From the cell containing the given text, extract its center point as (x, y) coordinate. 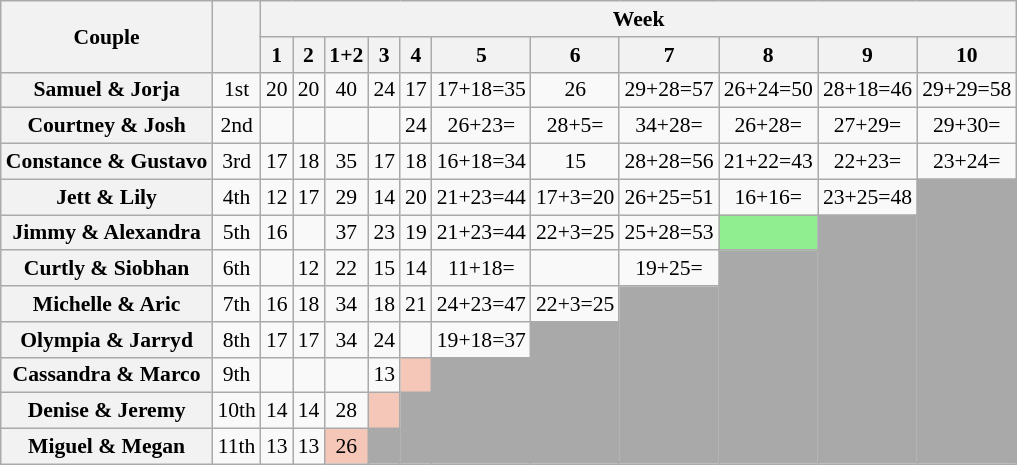
9th (236, 375)
24+23=47 (482, 304)
Couple (107, 36)
7th (236, 304)
16+18=34 (482, 162)
17+18=35 (482, 90)
Michelle & Aric (107, 304)
10 (966, 55)
40 (346, 90)
28 (346, 411)
Constance & Gustavo (107, 162)
Week (638, 19)
21 (416, 304)
27+29= (868, 126)
1 (277, 55)
1+2 (346, 55)
2nd (236, 126)
25+28=53 (668, 233)
35 (346, 162)
Denise & Jeremy (107, 411)
16+16= (768, 197)
19+18=37 (482, 340)
29+28=57 (668, 90)
3 (384, 55)
22 (346, 269)
5 (482, 55)
17+3=20 (575, 197)
28+28=56 (668, 162)
23+24= (966, 162)
26+23= (482, 126)
Samuel & Jorja (107, 90)
26+28= (768, 126)
29 (346, 197)
21+22=43 (768, 162)
4th (236, 197)
8th (236, 340)
10th (236, 411)
Jimmy & Alexandra (107, 233)
Curtly & Siobhan (107, 269)
Jett & Lily (107, 197)
8 (768, 55)
6th (236, 269)
Olympia & Jarryd (107, 340)
7 (668, 55)
22+23= (868, 162)
4 (416, 55)
Cassandra & Marco (107, 375)
26+25=51 (668, 197)
28+18=46 (868, 90)
37 (346, 233)
3rd (236, 162)
2 (309, 55)
19 (416, 233)
11+18= (482, 269)
29+30= (966, 126)
28+5= (575, 126)
29+29=58 (966, 90)
6 (575, 55)
Miguel & Megan (107, 447)
11th (236, 447)
23 (384, 233)
26+24=50 (768, 90)
Courtney & Josh (107, 126)
5th (236, 233)
34+28= (668, 126)
9 (868, 55)
19+25= (668, 269)
23+25=48 (868, 197)
1st (236, 90)
